Pinpoint the cell where the given text exists, returning its [X, Y] midpoint coordinate. 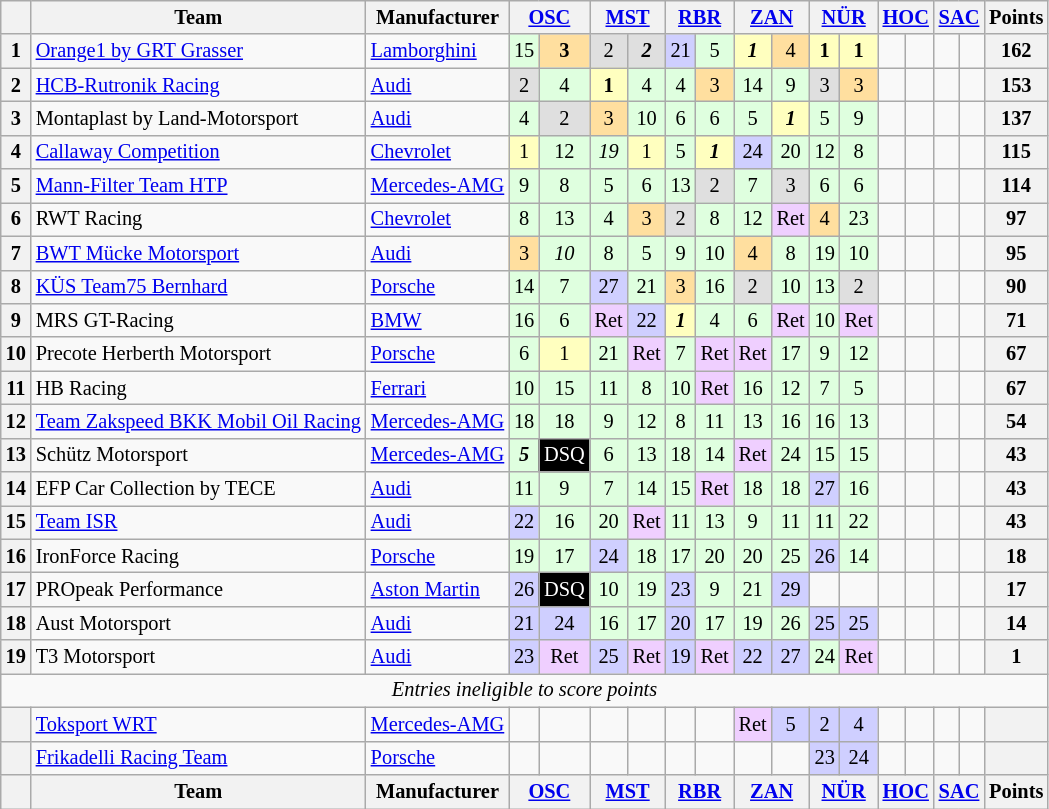
162 [1016, 51]
Team ISR [198, 522]
RWT Racing [198, 219]
90 [1016, 287]
Toksport WRT [198, 724]
114 [1016, 186]
PROpeak Performance [198, 589]
BWT Mücke Motorsport [198, 253]
HCB-Rutronik Racing [198, 85]
71 [1016, 320]
HB Racing [198, 388]
MRS GT-Racing [198, 320]
KÜS Team75 Bernhard [198, 287]
EFP Car Collection by TECE [198, 489]
Mann-Filter Team HTP [198, 186]
Montaplast by Land-Motorsport [198, 118]
Entries ineligible to score points [525, 690]
Frikadelli Racing Team [198, 758]
95 [1016, 253]
Orange1 by GRT Grasser [198, 51]
Schütz Motorsport [198, 455]
BMW [438, 320]
Ferrari [438, 388]
IronForce Racing [198, 556]
Aust Motorsport [198, 623]
54 [1016, 421]
T3 Motorsport [198, 657]
97 [1016, 219]
Aston Martin [438, 589]
Precote Herberth Motorsport [198, 354]
Lamborghini [438, 51]
Team Zakspeed BKK Mobil Oil Racing [198, 421]
137 [1016, 118]
Callaway Competition [198, 152]
29 [791, 589]
153 [1016, 85]
115 [1016, 152]
